Locate the cell with the specified text and output its (X, Y) center coordinate. 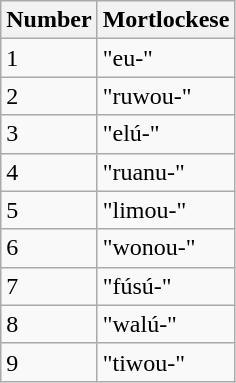
"fúsú-" (166, 286)
Mortlockese (166, 20)
6 (49, 248)
1 (49, 58)
"walú-" (166, 324)
"elú-" (166, 134)
"eu-" (166, 58)
"wonou-" (166, 248)
"tiwou-" (166, 362)
"limou-" (166, 210)
2 (49, 96)
5 (49, 210)
3 (49, 134)
Number (49, 20)
7 (49, 286)
"ruanu-" (166, 172)
4 (49, 172)
"ruwou-" (166, 96)
9 (49, 362)
8 (49, 324)
